Pinpoint the cell where the given text exists, returning its [X, Y] midpoint coordinate. 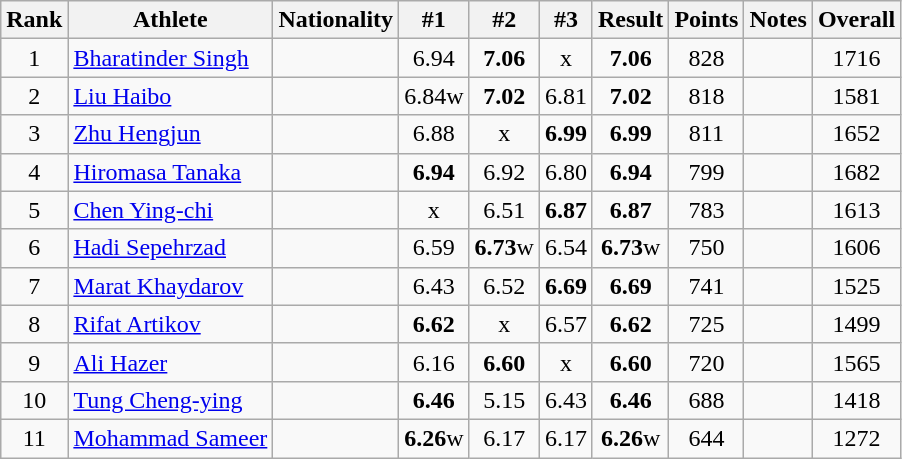
720 [706, 362]
1581 [856, 96]
1499 [856, 324]
1613 [856, 210]
1 [34, 58]
4 [34, 172]
1716 [856, 58]
2 [34, 96]
Rifat Artikov [170, 324]
Points [706, 20]
811 [706, 134]
9 [34, 362]
688 [706, 400]
3 [34, 134]
Rank [34, 20]
Overall [856, 20]
5 [34, 210]
6 [34, 248]
1525 [856, 286]
6.84w [434, 96]
6.59 [434, 248]
1418 [856, 400]
818 [706, 96]
Hiromasa Tanaka [170, 172]
Bharatinder Singh [170, 58]
6.16 [434, 362]
725 [706, 324]
Marat Khaydarov [170, 286]
1606 [856, 248]
644 [706, 438]
1652 [856, 134]
#2 [504, 20]
Hadi Sepehrzad [170, 248]
1682 [856, 172]
783 [706, 210]
7 [34, 286]
8 [34, 324]
1272 [856, 438]
Notes [778, 20]
#1 [434, 20]
5.15 [504, 400]
1565 [856, 362]
#3 [566, 20]
Athlete [170, 20]
6.81 [566, 96]
6.51 [504, 210]
11 [34, 438]
6.88 [434, 134]
828 [706, 58]
Zhu Hengjun [170, 134]
6.80 [566, 172]
6.54 [566, 248]
Chen Ying-chi [170, 210]
Mohammad Sameer [170, 438]
Liu Haibo [170, 96]
6.52 [504, 286]
Nationality [336, 20]
799 [706, 172]
Tung Cheng-ying [170, 400]
Result [630, 20]
Ali Hazer [170, 362]
6.92 [504, 172]
741 [706, 286]
10 [34, 400]
6.57 [566, 324]
750 [706, 248]
